For the text-containing cell, return its midpoint in [X, Y] coordinate format. 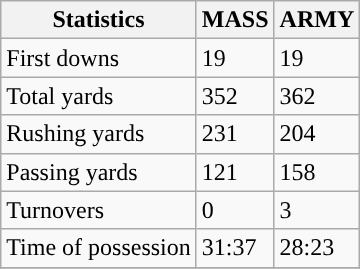
362 [317, 96]
28:23 [317, 248]
352 [235, 96]
231 [235, 134]
121 [235, 172]
First downs [99, 58]
ARMY [317, 20]
Total yards [99, 96]
31:37 [235, 248]
3 [317, 210]
Statistics [99, 20]
204 [317, 134]
Time of possession [99, 248]
MASS [235, 20]
Passing yards [99, 172]
Rushing yards [99, 134]
0 [235, 210]
Turnovers [99, 210]
158 [317, 172]
